Return [X, Y] of the center of cell containing provided text 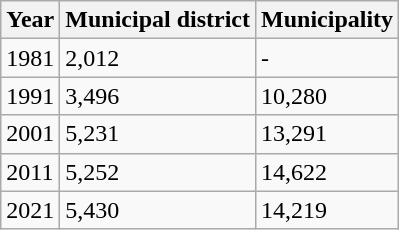
Year [30, 20]
13,291 [328, 134]
2011 [30, 172]
10,280 [328, 96]
1991 [30, 96]
14,622 [328, 172]
1981 [30, 58]
Municipality [328, 20]
5,231 [158, 134]
3,496 [158, 96]
5,252 [158, 172]
2,012 [158, 58]
- [328, 58]
2001 [30, 134]
5,430 [158, 210]
14,219 [328, 210]
Municipal district [158, 20]
2021 [30, 210]
